Output the [x, y] coordinate of the center of the cell containing the given text.  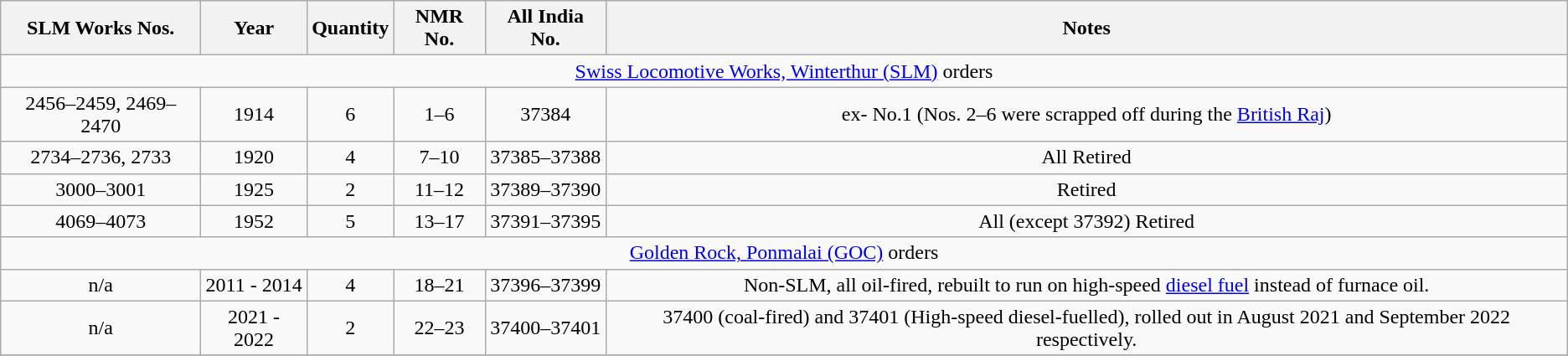
NMR No. [440, 28]
2011 - 2014 [255, 285]
37385–37388 [545, 157]
37400 (coal-fired) and 37401 (High-speed diesel-fuelled), rolled out in August 2021 and September 2022 respectively. [1086, 328]
37391–37395 [545, 221]
2021 - 2022 [255, 328]
18–21 [440, 285]
4069–4073 [101, 221]
Retired [1086, 189]
5 [350, 221]
13–17 [440, 221]
2734–2736, 2733 [101, 157]
3000–3001 [101, 189]
2456–2459, 2469–2470 [101, 114]
All India No. [545, 28]
Swiss Locomotive Works, Winterthur (SLM) orders [784, 71]
ex- No.1 (Nos. 2–6 were scrapped off during the British Raj) [1086, 114]
37384 [545, 114]
All (except 37392) Retired [1086, 221]
22–23 [440, 328]
7–10 [440, 157]
37400–37401 [545, 328]
6 [350, 114]
Year [255, 28]
37396–37399 [545, 285]
1920 [255, 157]
1925 [255, 189]
All Retired [1086, 157]
1952 [255, 221]
1–6 [440, 114]
Golden Rock, Ponmalai (GOC) orders [784, 253]
Notes [1086, 28]
SLM Works Nos. [101, 28]
Non-SLM, all oil-fired, rebuilt to run on high-speed diesel fuel instead of furnace oil. [1086, 285]
Quantity [350, 28]
11–12 [440, 189]
37389–37390 [545, 189]
1914 [255, 114]
